Scan for the cell matching the given text and deliver its (X, Y) coordinate at center. 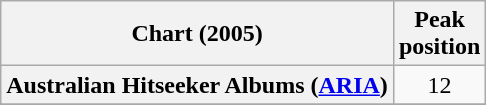
12 (439, 85)
Peakposition (439, 34)
Chart (2005) (198, 34)
Australian Hitseeker Albums (ARIA) (198, 85)
